Return (X, Y) of the center of cell containing provided text 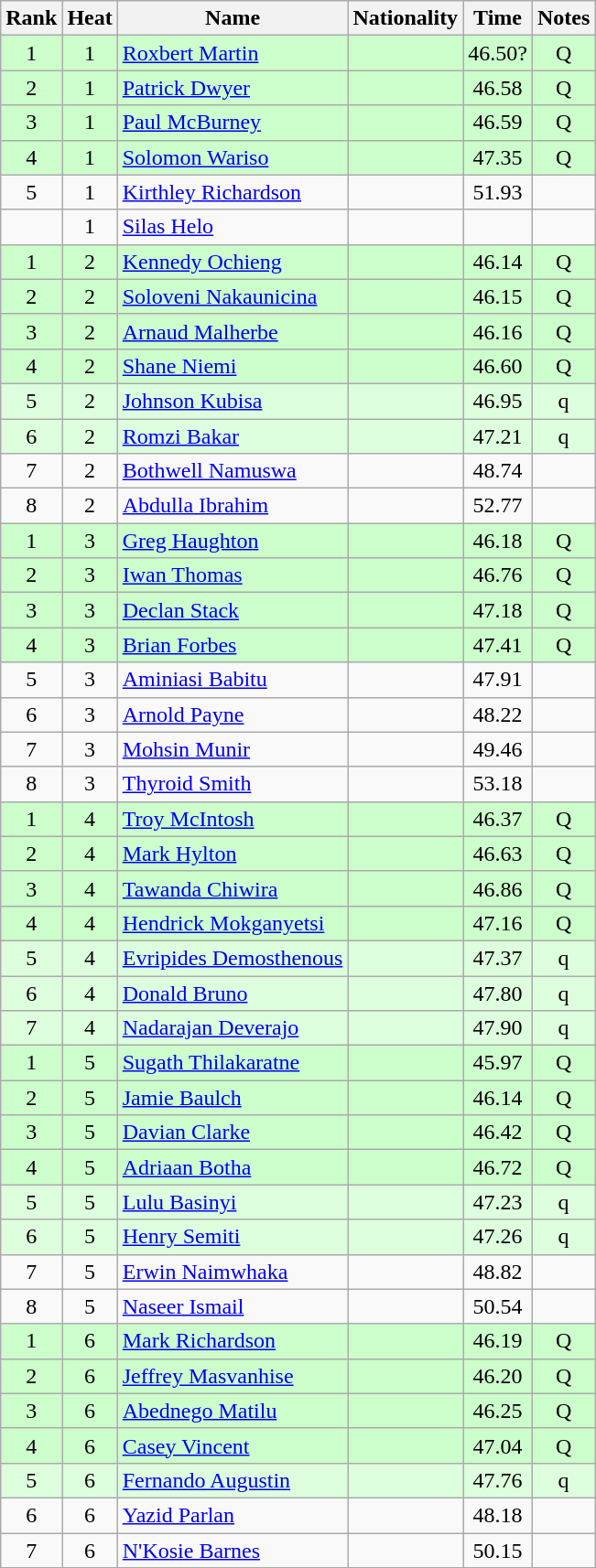
Notes (563, 18)
48.22 (498, 714)
46.59 (498, 123)
Erwin Naimwhaka (233, 1272)
Aminiasi Babitu (233, 680)
Kennedy Ochieng (233, 262)
46.19 (498, 1341)
Silas Helo (233, 227)
Davian Clarke (233, 1133)
Casey Vincent (233, 1445)
Sugath Thilakaratne (233, 1063)
Brian Forbes (233, 645)
Iwan Thomas (233, 575)
Nadarajan Deverajo (233, 1028)
Shane Niemi (233, 366)
46.16 (498, 331)
Greg Haughton (233, 541)
47.76 (498, 1480)
53.18 (498, 784)
Declan Stack (233, 610)
Paul McBurney (233, 123)
Name (233, 18)
Mohsin Munir (233, 749)
N'Kosie Barnes (233, 1551)
Evripides Demosthenous (233, 958)
46.15 (498, 296)
Donald Bruno (233, 993)
46.58 (498, 88)
Abednego Matilu (233, 1411)
Arnaud Malherbe (233, 331)
Fernando Augustin (233, 1480)
Bothwell Namuswa (233, 471)
50.54 (498, 1306)
Patrick Dwyer (233, 88)
46.20 (498, 1376)
Hendrick Mokganyetsi (233, 923)
46.50? (498, 53)
Adriaan Botha (233, 1167)
Tawanda Chiwira (233, 888)
Nationality (406, 18)
47.91 (498, 680)
Heat (90, 18)
Roxbert Martin (233, 53)
Henry Semiti (233, 1237)
46.60 (498, 366)
51.93 (498, 192)
Troy McIntosh (233, 819)
Mark Hylton (233, 854)
Yazid Parlan (233, 1515)
46.37 (498, 819)
46.25 (498, 1411)
46.18 (498, 541)
Abdulla Ibrahim (233, 506)
47.41 (498, 645)
Soloveni Nakaunicina (233, 296)
47.18 (498, 610)
50.15 (498, 1551)
48.74 (498, 471)
Jeffrey Masvanhise (233, 1376)
Rank (31, 18)
46.63 (498, 854)
47.80 (498, 993)
Naseer Ismail (233, 1306)
Arnold Payne (233, 714)
Lulu Basinyi (233, 1202)
46.76 (498, 575)
46.95 (498, 401)
Johnson Kubisa (233, 401)
Time (498, 18)
46.42 (498, 1133)
46.86 (498, 888)
47.16 (498, 923)
Kirthley Richardson (233, 192)
Thyroid Smith (233, 784)
47.35 (498, 157)
Romzi Bakar (233, 436)
47.04 (498, 1445)
47.23 (498, 1202)
52.77 (498, 506)
47.26 (498, 1237)
46.72 (498, 1167)
47.90 (498, 1028)
47.37 (498, 958)
Solomon Wariso (233, 157)
Mark Richardson (233, 1341)
45.97 (498, 1063)
Jamie Baulch (233, 1098)
48.82 (498, 1272)
47.21 (498, 436)
49.46 (498, 749)
48.18 (498, 1515)
